Return the [X, Y] coordinate for the center point of the cell that contains the specified text.  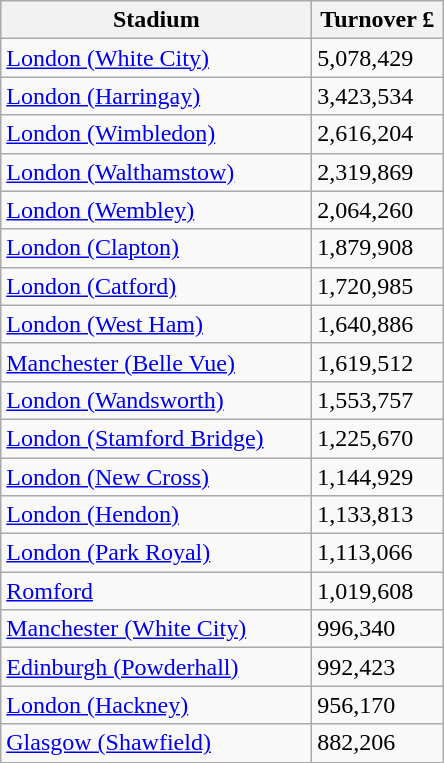
2,064,260 [378, 210]
5,078,429 [378, 58]
London (Wandsworth) [156, 400]
London (Wimbledon) [156, 134]
London (New Cross) [156, 477]
2,616,204 [378, 134]
London (Harringay) [156, 96]
London (Hackney) [156, 705]
2,319,869 [378, 172]
1,019,608 [378, 591]
1,720,985 [378, 286]
996,340 [378, 629]
London (Walthamstow) [156, 172]
1,640,886 [378, 324]
882,206 [378, 743]
London (Stamford Bridge) [156, 438]
London (Catford) [156, 286]
Edinburgh (Powderhall) [156, 667]
1,113,066 [378, 553]
992,423 [378, 667]
London (Clapton) [156, 248]
1,225,670 [378, 438]
956,170 [378, 705]
Stadium [156, 20]
1,879,908 [378, 248]
Romford [156, 591]
London (Wembley) [156, 210]
1,619,512 [378, 362]
3,423,534 [378, 96]
1,133,813 [378, 515]
Manchester (White City) [156, 629]
London (White City) [156, 58]
London (Park Royal) [156, 553]
1,553,757 [378, 400]
Turnover £ [378, 20]
1,144,929 [378, 477]
Glasgow (Shawfield) [156, 743]
London (West Ham) [156, 324]
Manchester (Belle Vue) [156, 362]
London (Hendon) [156, 515]
